Find where the given text appears and provide that cell's center as (x, y) coordinate. 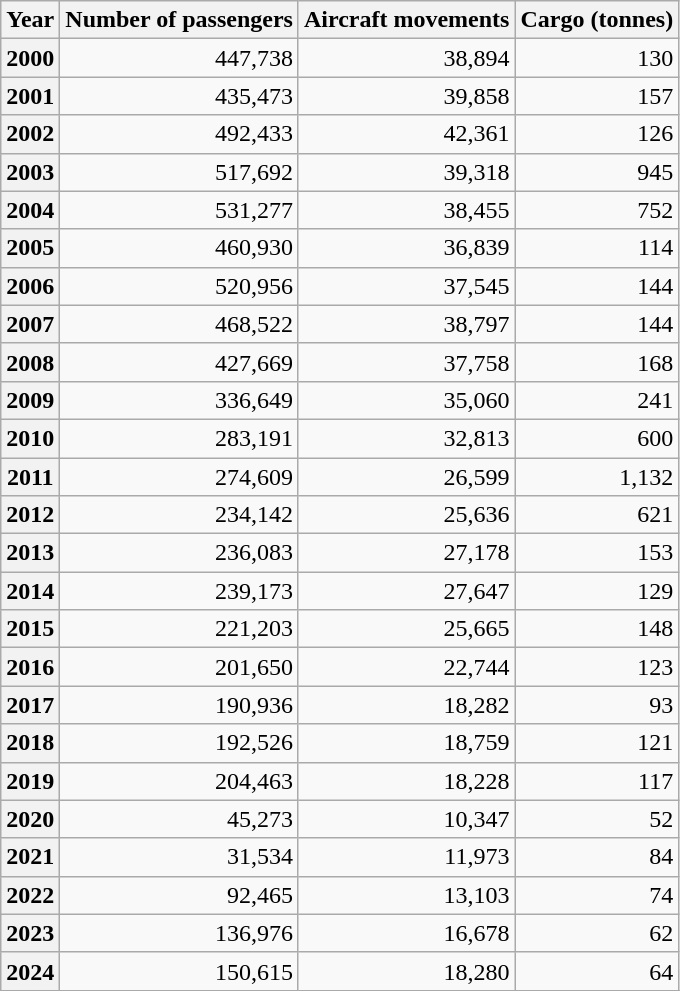
2012 (30, 515)
18,282 (406, 705)
114 (597, 248)
Cargo (tonnes) (597, 20)
36,839 (406, 248)
Number of passengers (180, 20)
121 (597, 743)
35,060 (406, 400)
27,647 (406, 591)
2018 (30, 743)
2015 (30, 629)
27,178 (406, 553)
520,956 (180, 286)
153 (597, 553)
427,669 (180, 362)
2009 (30, 400)
2002 (30, 134)
239,173 (180, 591)
2016 (30, 667)
130 (597, 58)
447,738 (180, 58)
74 (597, 895)
2024 (30, 971)
18,228 (406, 781)
136,976 (180, 933)
2020 (30, 819)
16,678 (406, 933)
168 (597, 362)
38,797 (406, 324)
25,665 (406, 629)
2023 (30, 933)
39,318 (406, 172)
435,473 (180, 96)
92,465 (180, 895)
234,142 (180, 515)
221,203 (180, 629)
62 (597, 933)
274,609 (180, 477)
26,599 (406, 477)
37,545 (406, 286)
31,534 (180, 857)
150,615 (180, 971)
2006 (30, 286)
117 (597, 781)
492,433 (180, 134)
37,758 (406, 362)
945 (597, 172)
2010 (30, 438)
2022 (30, 895)
2008 (30, 362)
468,522 (180, 324)
600 (597, 438)
25,636 (406, 515)
241 (597, 400)
1,132 (597, 477)
2019 (30, 781)
236,083 (180, 553)
93 (597, 705)
18,280 (406, 971)
2014 (30, 591)
2004 (30, 210)
517,692 (180, 172)
621 (597, 515)
84 (597, 857)
Year (30, 20)
52 (597, 819)
38,894 (406, 58)
2013 (30, 553)
38,455 (406, 210)
2005 (30, 248)
42,361 (406, 134)
752 (597, 210)
64 (597, 971)
531,277 (180, 210)
13,103 (406, 895)
2011 (30, 477)
2007 (30, 324)
126 (597, 134)
2003 (30, 172)
336,649 (180, 400)
18,759 (406, 743)
22,744 (406, 667)
460,930 (180, 248)
192,526 (180, 743)
190,936 (180, 705)
157 (597, 96)
10,347 (406, 819)
2021 (30, 857)
11,973 (406, 857)
2000 (30, 58)
32,813 (406, 438)
45,273 (180, 819)
Aircraft movements (406, 20)
2017 (30, 705)
2001 (30, 96)
283,191 (180, 438)
201,650 (180, 667)
39,858 (406, 96)
123 (597, 667)
204,463 (180, 781)
148 (597, 629)
129 (597, 591)
